Output the (X, Y) coordinate of the center of the cell containing the given text.  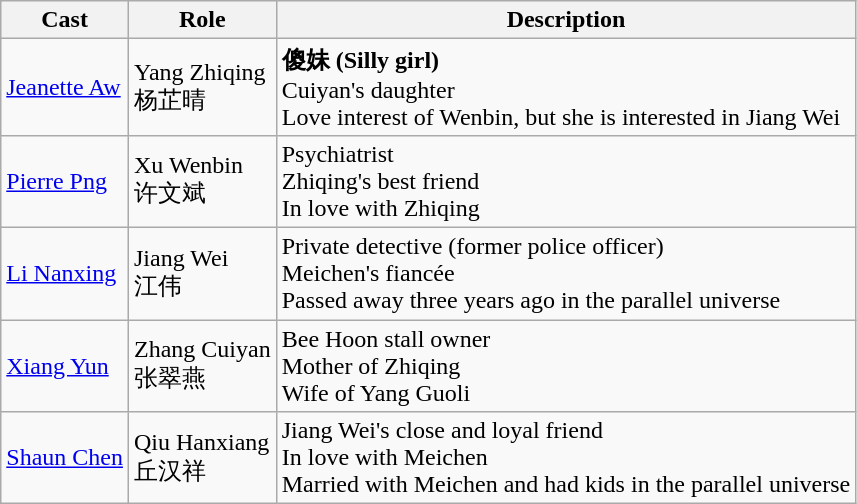
Zhang Cuiyan 张翠燕 (202, 366)
Qiu Hanxiang 丘汉祥 (202, 458)
Psychiatrist Zhiqing's best friend In love with Zhiqing (566, 181)
Shaun Chen (65, 458)
Jiang Wei's close and loyal friend In love with Meichen Married with Meichen and had kids in the parallel universe (566, 458)
Li Nanxing (65, 273)
Role (202, 20)
Yang Zhiqing 杨芷晴 (202, 88)
Private detective (former police officer) Meichen's fiancée Passed away three years ago in the parallel universe (566, 273)
Bee Hoon stall owner Mother of Zhiqing Wife of Yang Guoli (566, 366)
Description (566, 20)
Xiang Yun (65, 366)
Pierre Png (65, 181)
Cast (65, 20)
傻妹 (Silly girl) Cuiyan's daughter Love interest of Wenbin, but she is interested in Jiang Wei (566, 88)
Jeanette Aw (65, 88)
Xu Wenbin 许文斌 (202, 181)
Jiang Wei 江伟 (202, 273)
